Provide the (x, y) coordinate of the cell's center where the given text is located.  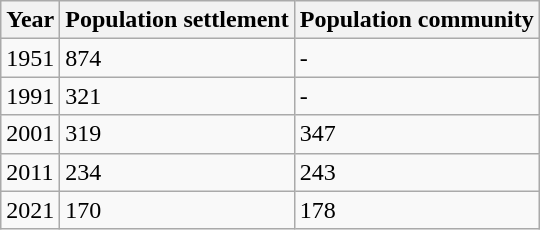
2001 (30, 134)
1951 (30, 58)
Population settlement (177, 20)
319 (177, 134)
874 (177, 58)
347 (416, 134)
Year (30, 20)
321 (177, 96)
2011 (30, 172)
243 (416, 172)
2021 (30, 210)
170 (177, 210)
178 (416, 210)
234 (177, 172)
Population community (416, 20)
1991 (30, 96)
